Provide the [x, y] coordinate of the cell's center where the given text is located.  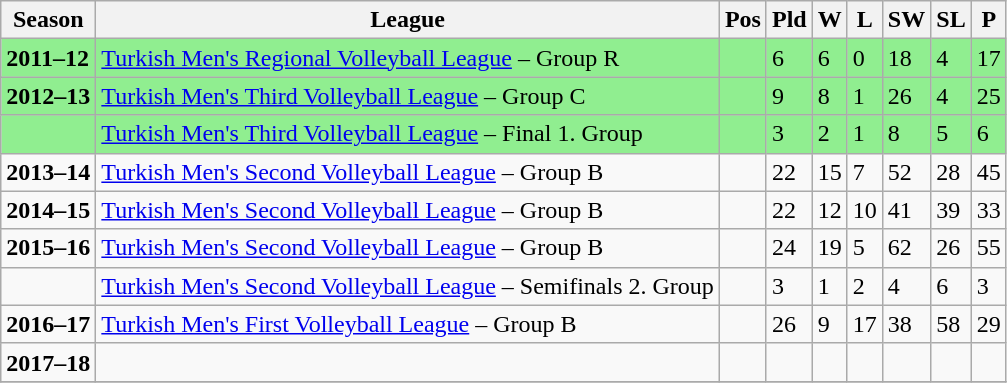
0 [864, 58]
45 [988, 172]
SL [951, 20]
29 [988, 324]
2016–17 [48, 324]
P [988, 20]
2011–12 [48, 58]
Turkish Men's Third Volleyball League – Group C [408, 96]
18 [906, 58]
2013–14 [48, 172]
7 [864, 172]
58 [951, 324]
15 [830, 172]
62 [906, 248]
10 [864, 210]
Turkish Men's Regional Volleyball League – Group R [408, 58]
League [408, 20]
2015–16 [48, 248]
41 [906, 210]
Season [48, 20]
L [864, 20]
Pld [789, 20]
2017–18 [48, 362]
Turkish Men's Second Volleyball League – Semifinals 2. Group [408, 286]
Turkish Men's Third Volleyball League – Final 1. Group [408, 134]
2012–13 [48, 96]
12 [830, 210]
2014–15 [48, 210]
SW [906, 20]
38 [906, 324]
39 [951, 210]
19 [830, 248]
33 [988, 210]
28 [951, 172]
52 [906, 172]
24 [789, 248]
55 [988, 248]
Turkish Men's First Volleyball League – Group B [408, 324]
W [830, 20]
Pos [742, 20]
25 [988, 96]
